Pinpoint the cell where the given text exists, returning its (X, Y) midpoint coordinate. 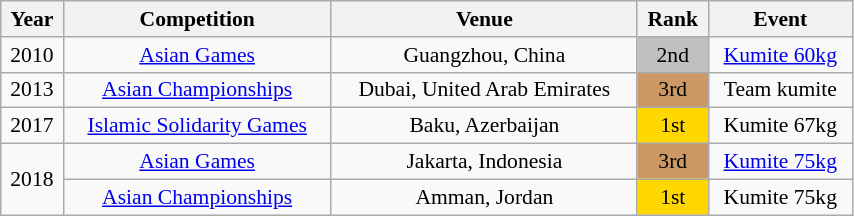
Dubai, United Arab Emirates (484, 90)
Venue (484, 19)
Jakarta, Indonesia (484, 162)
Guangzhou, China (484, 55)
Islamic Solidarity Games (197, 126)
Event (780, 19)
2017 (32, 126)
Rank (672, 19)
2nd (672, 55)
Team kumite (780, 90)
2013 (32, 90)
2010 (32, 55)
Baku, Azerbaijan (484, 126)
Kumite 67kg (780, 126)
Year (32, 19)
2018 (32, 180)
Amman, Jordan (484, 197)
Competition (197, 19)
Kumite 60kg (780, 55)
